Scan for the cell matching the given text and deliver its [x, y] coordinate at center. 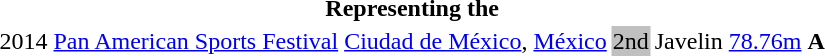
Javelin [688, 41]
Pan American Sports Festival [196, 41]
2nd [630, 41]
Ciudad de México, México [476, 41]
